Locate the cell with the specified text and output its (X, Y) center coordinate. 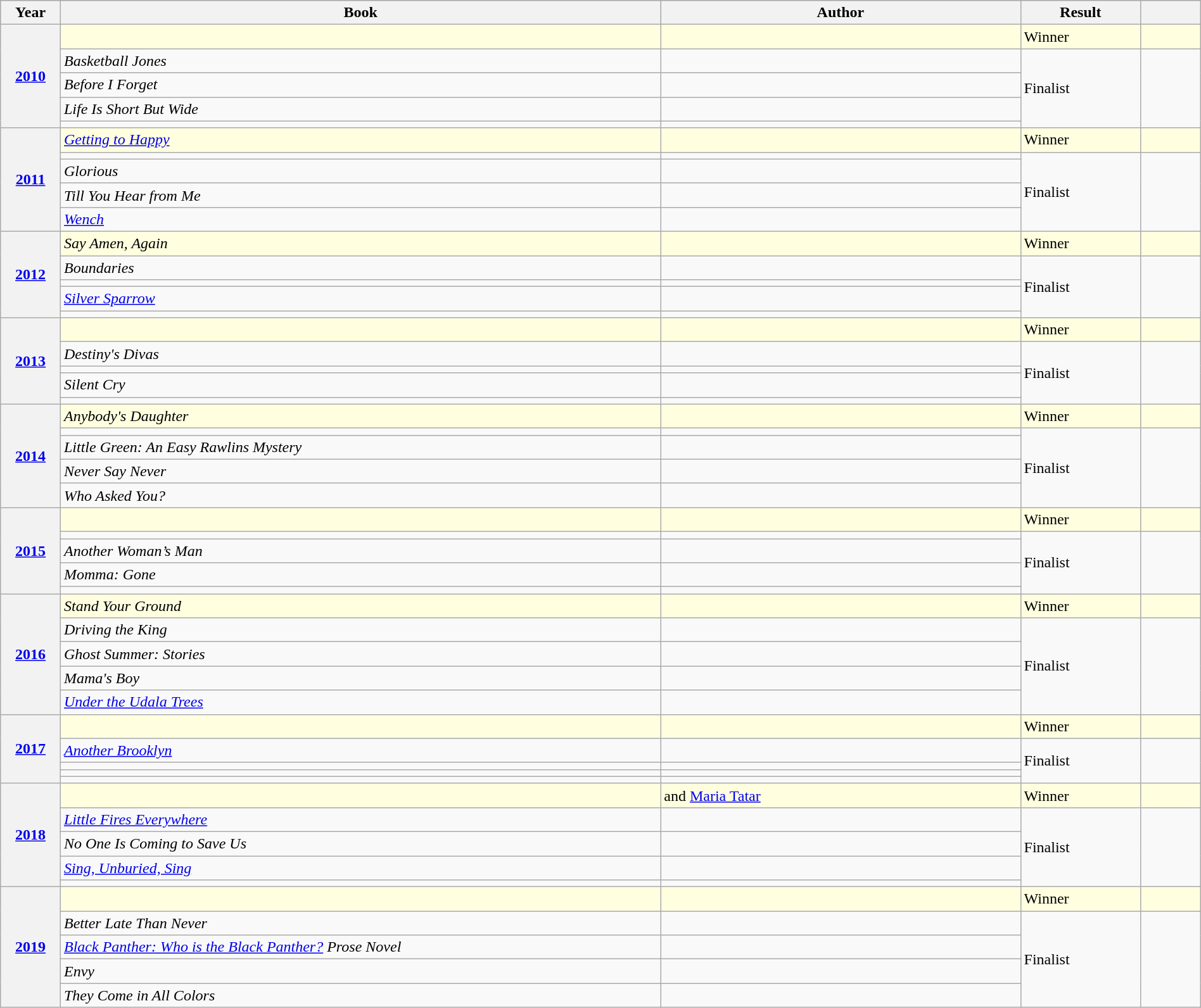
They Come in All Colors (360, 995)
2018 (30, 835)
Wench (360, 219)
Little Green: An Easy Rawlins Mystery (360, 447)
Black Panther: Who is the Black Panther? Prose Novel (360, 947)
Another Woman’s Man (360, 550)
Under the Udala Trees (360, 702)
Anybody's Daughter (360, 416)
Momma: Gone (360, 575)
Destiny's Divas (360, 354)
Glorious (360, 171)
Before I Forget (360, 85)
Boundaries (360, 268)
No One Is Coming to Save Us (360, 843)
2019 (30, 947)
2016 (30, 654)
Who Asked You? (360, 495)
2010 (30, 76)
Stand Your Ground (360, 606)
Envy (360, 971)
Little Fires Everywhere (360, 819)
2013 (30, 361)
2011 (30, 180)
Life Is Short But Wide (360, 109)
Driving the King (360, 630)
Basketball Jones (360, 61)
and Maria Tatar (841, 795)
Better Late Than Never (360, 923)
Author (841, 13)
2015 (30, 550)
Another Brooklyn (360, 750)
2014 (30, 456)
Say Amen, Again (360, 243)
Year (30, 13)
2012 (30, 274)
Getting to Happy (360, 140)
Never Say Never (360, 471)
Silver Sparrow (360, 299)
Till You Hear from Me (360, 195)
Sing, Unburied, Sing (360, 868)
Book (360, 13)
Ghost Summer: Stories (360, 654)
Mama's Boy (360, 678)
Silent Cry (360, 385)
Result (1081, 13)
2017 (30, 748)
